Determine the [X, Y] coordinate at the center of the cell enclosing the given text.  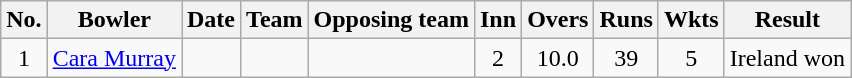
Team [275, 20]
Opposing team [391, 20]
Bowler [114, 20]
Runs [626, 20]
Result [787, 20]
1 [24, 58]
Inn [498, 20]
Date [212, 20]
10.0 [558, 58]
2 [498, 58]
Cara Murray [114, 58]
Ireland won [787, 58]
No. [24, 20]
Overs [558, 20]
5 [691, 58]
39 [626, 58]
Wkts [691, 20]
